Pinpoint the cell where the given text exists, returning its [x, y] midpoint coordinate. 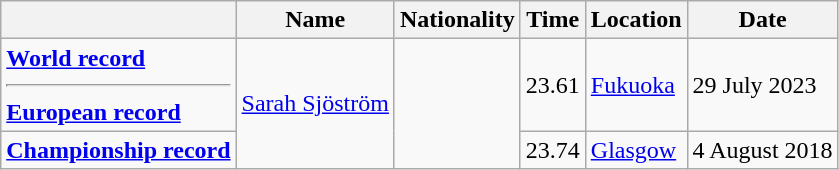
29 July 2023 [762, 85]
Nationality [457, 20]
World recordEuropean record [118, 85]
Name [315, 20]
23.74 [552, 150]
23.61 [552, 85]
4 August 2018 [762, 150]
Glasgow [636, 150]
Fukuoka [636, 85]
Date [762, 20]
Location [636, 20]
Sarah Sjöström [315, 104]
Championship record [118, 150]
Time [552, 20]
